Find where the given text appears and provide that cell's center as (X, Y) coordinate. 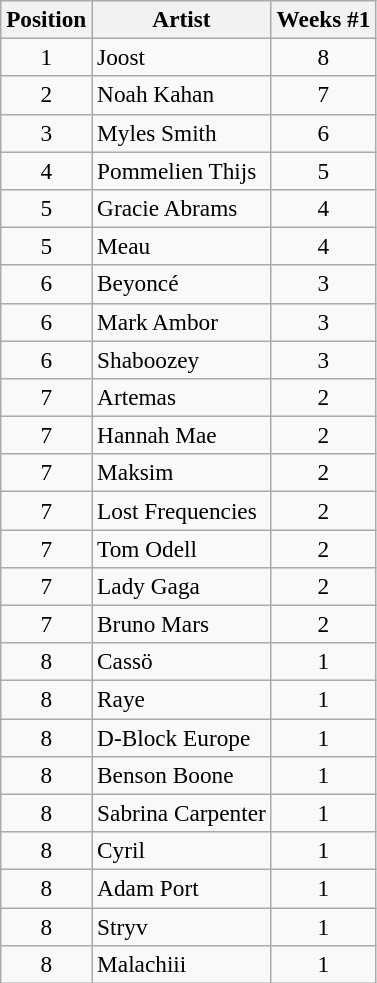
Cassö (182, 662)
Pommelien Thijs (182, 170)
Cyril (182, 850)
D-Block Europe (182, 737)
Tom Odell (182, 548)
Beyoncé (182, 284)
Noah Kahan (182, 95)
Gracie Abrams (182, 208)
Joost (182, 57)
Mark Ambor (182, 322)
Lady Gaga (182, 586)
Hannah Mae (182, 435)
Artemas (182, 397)
Stryv (182, 926)
Lost Frequencies (182, 510)
Meau (182, 246)
Maksim (182, 473)
Position (46, 19)
Sabrina Carpenter (182, 813)
Bruno Mars (182, 624)
Shaboozey (182, 359)
Raye (182, 699)
Adam Port (182, 888)
Benson Boone (182, 775)
Myles Smith (182, 133)
Malachiii (182, 964)
Weeks #1 (324, 19)
Artist (182, 19)
